Scan for the cell matching the given text and deliver its [X, Y] coordinate at center. 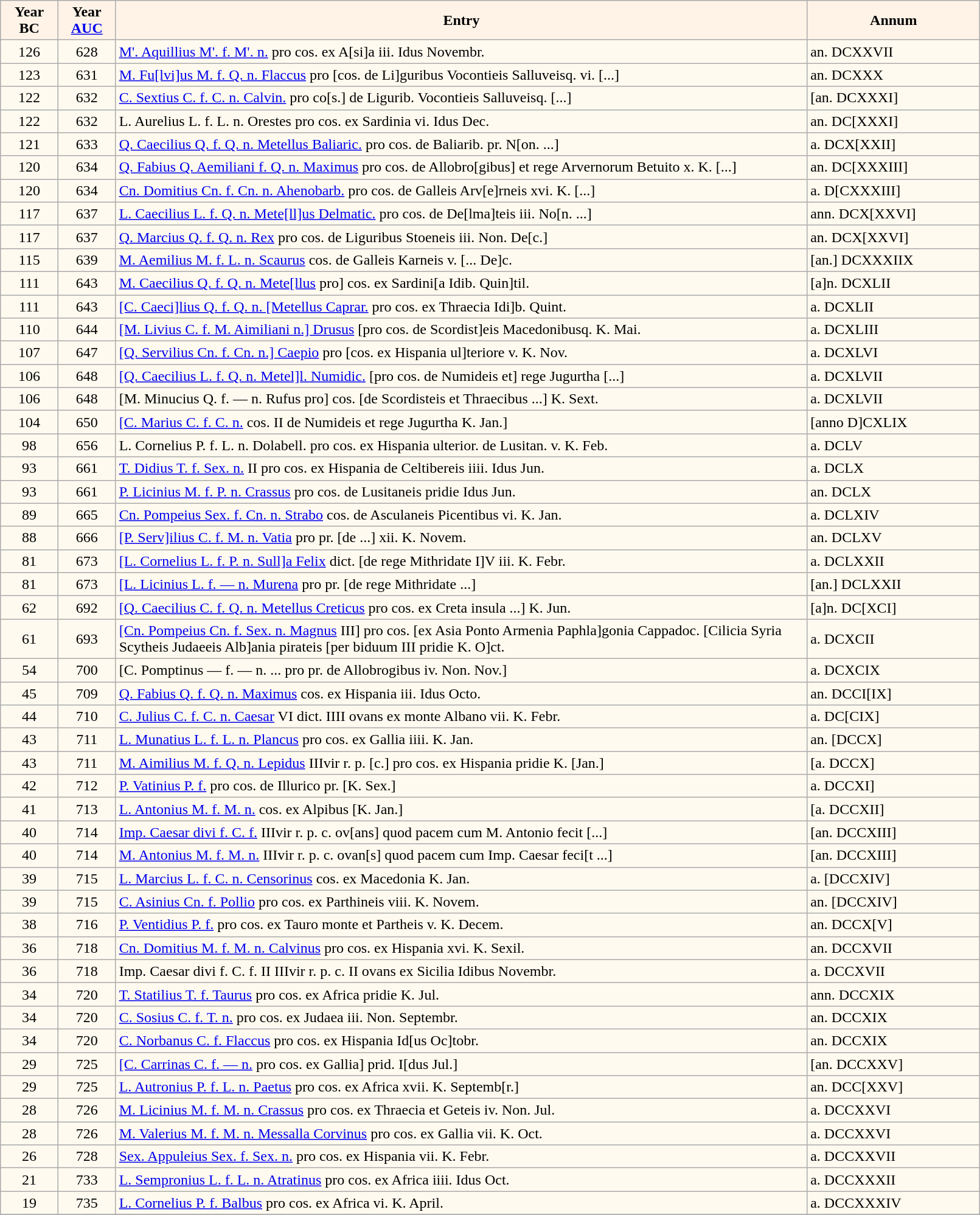
M. Licinius M. f. M. n. Crassus pro cos. ex Thraecia et Geteis iv. Non. Jul. [461, 1110]
[anno D]CXLIX [894, 422]
a. DCCXVII [894, 971]
an. DC[XXXI] [894, 121]
665 [86, 515]
M. Fu[lvi]us M. f. Q. n. Flaccus pro [cos. de Li]guribus Vocontieis Salluveisq. vi. [...] [461, 75]
[L. Licinius L. f. — n. Murena pro pr. [de rege Mithridate ...] [461, 584]
[P. Serv]ilius C. f. M. n. Vatia pro pr. [de ...] xii. K. Novem. [461, 538]
L. Cornelius P. f. Balbus pro cos. ex Africa vi. K. April. [461, 1203]
L. Marcius L. f. C. n. Censorinus cos. ex Macedonia K. Jan. [461, 879]
38 [29, 925]
709 [86, 693]
110 [29, 330]
C. Julius C. f. C. n. Caesar VI dict. IIII ovans ex monte Albano vii. K. Febr. [461, 717]
a. DCX[XXII] [894, 144]
an. DCCX[V] [894, 925]
Q. Caecilius Q. f. Q. n. Metellus Baliaric. pro cos. de Baliarib. pr. N[on. ...] [461, 144]
713 [86, 809]
C. Sextius C. f. C. n. Calvin. pro co[s.] de Ligurib. Vocontieis Salluveisq. [...] [461, 98]
an. [DCCX] [894, 740]
M. Valerius M. f. M. n. Messalla Corvinus pro cos. ex Gallia vii. K. Oct. [461, 1133]
L. Caecilius L. f. Q. n. Mete[ll]us Delmatic. pro cos. de De[lma]teis iii. No[n. ...] [461, 214]
[C. Carrinas C. f. — n. pro cos. ex Gallia] prid. I[dus Jul.] [461, 1064]
a. DC[CIX] [894, 717]
88 [29, 538]
54 [29, 670]
[an.] DCXXXIIX [894, 260]
107 [29, 353]
an. DCC[XXV] [894, 1087]
an. [DCCXIV] [894, 902]
45 [29, 693]
733 [86, 1180]
Q. Marcius Q. f. Q. n. Rex pro cos. de Liguribus Stoeneis iii. Non. De[c.] [461, 237]
[C. Caeci]lius Q. f. Q. n. [Metellus Caprar. pro cos. ex Thraecia Idi]b. Quint. [461, 306]
89 [29, 515]
700 [86, 670]
a. DCLX [894, 468]
L. Munatius L. f. L. n. Plancus pro cos. ex Gallia iiii. K. Jan. [461, 740]
YearBC [29, 21]
an. DCLX [894, 492]
121 [29, 144]
104 [29, 422]
735 [86, 1203]
Cn. Domitius M. f. M. n. Calvinus pro cos. ex Hispania xvi. K. Sexil. [461, 948]
a. DCCXI] [894, 786]
a. [DCCXIV] [894, 879]
Q. Fabius Q. Aemiliani f. Q. n. Maximus pro cos. de Allobro[gibus] et rege Arvernorum Betuito x. K. [...] [461, 167]
an. DCXXX [894, 75]
L. Aurelius L. f. L. n. Orestes pro cos. ex Sardinia vi. Idus Dec. [461, 121]
L. Antonius M. f. M. n. cos. ex Alpibus [K. Jan.] [461, 809]
693 [86, 639]
647 [86, 353]
P. Ventidius P. f. pro cos. ex Tauro monte et Partheis v. K. Decem. [461, 925]
T. Statilius T. f. Taurus pro cos. ex Africa pridie K. Jul. [461, 994]
639 [86, 260]
[a]n. DC[XCI] [894, 607]
41 [29, 809]
M. Aemilius M. f. L. n. Scaurus cos. de Galleis Karneis v. [... De]c. [461, 260]
115 [29, 260]
an. DCLXV [894, 538]
C. Norbanus C. f. Flaccus pro cos. ex Hispania Id[us Oc]tobr. [461, 1040]
a. DCLV [894, 445]
C. Sosius C. f. T. n. pro cos. ex Judaea iii. Non. Septembr. [461, 1017]
a. DCLXIV [894, 515]
an. DC[XXXIII] [894, 167]
ann. DCCXIX [894, 994]
[a. DCCXII] [894, 809]
M. Caecilius Q. f. Q. n. Mete[llus pro] cos. ex Sardini[a Idib. Quin]til. [461, 283]
a. DCXCIX [894, 670]
T. Didius T. f. Sex. n. II pro cos. ex Hispania de Celtibereis iiii. Idus Jun. [461, 468]
712 [86, 786]
631 [86, 75]
a. DCLXXII [894, 561]
L. Autronius P. f. L. n. Paetus pro cos. ex Africa xvii. K. Septemb[r.] [461, 1087]
a. DCCXXVII [894, 1157]
716 [86, 925]
21 [29, 1180]
ann. DCX[XXVI] [894, 214]
L. Cornelius P. f. L. n. Dolabell. pro cos. ex Hispania ulterior. de Lusitan. v. K. Feb. [461, 445]
633 [86, 144]
[a. DCCX] [894, 763]
Cn. Domitius Cn. f. Cn. n. Ahenobarb. pro cos. de Galleis Arv[e]rneis xvi. K. [...] [461, 190]
L. Sempronius L. f. L. n. Atratinus pro cos. ex Africa iiii. Idus Oct. [461, 1180]
Q. Fabius Q. f. Q. n. Maximus cos. ex Hispania iii. Idus Octo. [461, 693]
26 [29, 1157]
628 [86, 52]
Imp. Caesar divi f. C. f. II IIIvir r. p. c. II ovans ex Sicilia Idibus Novembr. [461, 971]
62 [29, 607]
Annum [894, 21]
[L. Cornelius L. f. P. n. Sull]a Felix dict. [de rege Mithridate I]V iii. K. Febr. [461, 561]
a. DCCXXXII [894, 1180]
M. Aimilius M. f. Q. n. Lepidus IIIvir r. p. [c.] pro cos. ex Hispania pridie K. [Jan.] [461, 763]
666 [86, 538]
[a]n. DCXLII [894, 283]
[C. Pomptinus — f. — n. ... pro pr. de Allobrogibus iv. Non. Nov.] [461, 670]
an. DCXXVII [894, 52]
M. Antonius M. f. M. n. IIIvir r. p. c. ovan[s] quod pacem cum Imp. Caesar feci[t ...] [461, 855]
98 [29, 445]
[an. DCXXXI] [894, 98]
C. Asinius Cn. f. Pollio pro cos. ex Parthineis viii. K. Novem. [461, 902]
[C. Marius C. f. C. n. cos. II de Numideis et rege Jugurtha K. Jan.] [461, 422]
[Q. Caecilius L. f. Q. n. Metel]l. Numidic. [pro cos. de Numideis et] rege Jugurtha [...] [461, 376]
44 [29, 717]
YearAUC [86, 21]
Imp. Caesar divi f. C. f. IIIvir r. p. c. ov[ans] quod pacem cum M. Antonio fecit [...] [461, 832]
P. Vatinius P. f. pro cos. de Illurico pr. [K. Sex.] [461, 786]
a. DCXLII [894, 306]
[M. Minucius Q. f. — n. Rufus pro] cos. [de Scordisteis et Thraecibus ...] K. Sext. [461, 399]
656 [86, 445]
19 [29, 1203]
Sex. Appuleius Sex. f. Sex. n. pro cos. ex Hispania vii. K. Febr. [461, 1157]
an. DCX[XXVI] [894, 237]
a. DCCXXXIV [894, 1203]
P. Licinius M. f. P. n. Crassus pro cos. de Lusitaneis pridie Idus Jun. [461, 492]
[M. Livius C. f. M. Aimiliani n.] Drusus [pro cos. de Scordist]eis Macedonibusq. K. Mai. [461, 330]
a. DCXCII [894, 639]
728 [86, 1157]
[Q. Servilius Cn. f. Cn. n.] Caepio pro [cos. ex Hispania ul]teriore v. K. Nov. [461, 353]
Entry [461, 21]
650 [86, 422]
126 [29, 52]
an. DCCXVII [894, 948]
692 [86, 607]
[Q. Caecilius C. f. Q. n. Metellus Creticus pro cos. ex Creta insula ...] K. Jun. [461, 607]
a. DCXLVI [894, 353]
710 [86, 717]
a. D[CXXXIII] [894, 190]
644 [86, 330]
M'. Aquillius M'. f. M'. n. pro cos. ex A[si]a iii. Idus Novembr. [461, 52]
an. DCCI[IX] [894, 693]
42 [29, 786]
61 [29, 639]
a. DCXLIII [894, 330]
[an. DCCXXV] [894, 1064]
123 [29, 75]
Cn. Pompeius Sex. f. Cn. n. Strabo cos. de Asculaneis Picentibus vi. K. Jan. [461, 515]
[an.] DCLXXII [894, 584]
